Locate the cell with the specified text and output its (X, Y) center coordinate. 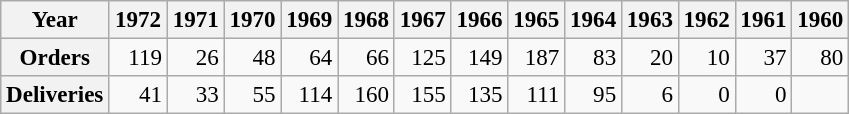
1960 (820, 20)
1965 (536, 20)
1966 (480, 20)
155 (422, 95)
Year (55, 20)
64 (310, 58)
114 (310, 95)
55 (252, 95)
1962 (706, 20)
26 (196, 58)
1972 (138, 20)
1961 (764, 20)
80 (820, 58)
119 (138, 58)
Orders (55, 58)
66 (366, 58)
Deliveries (55, 95)
1970 (252, 20)
160 (366, 95)
1963 (650, 20)
33 (196, 95)
20 (650, 58)
1968 (366, 20)
6 (650, 95)
135 (480, 95)
149 (480, 58)
1967 (422, 20)
95 (594, 95)
187 (536, 58)
1971 (196, 20)
41 (138, 95)
1964 (594, 20)
37 (764, 58)
10 (706, 58)
1969 (310, 20)
48 (252, 58)
83 (594, 58)
111 (536, 95)
125 (422, 58)
